Provide the [x, y] coordinate of the cell's center where the given text is located.  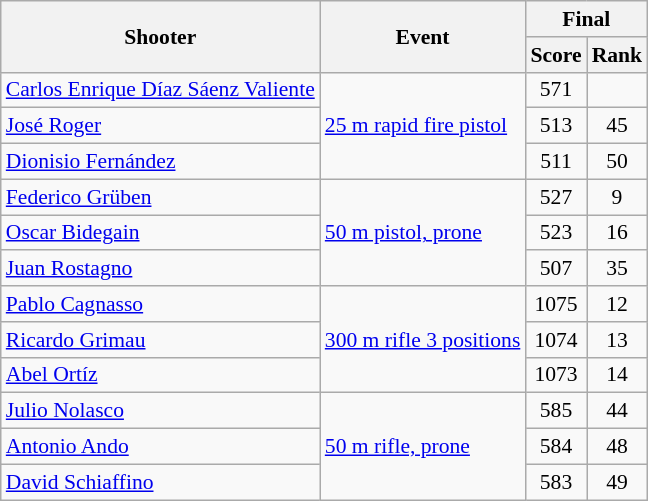
Federico Grüben [160, 197]
Abel Ortíz [160, 375]
44 [618, 411]
13 [618, 340]
12 [618, 304]
Shooter [160, 36]
1075 [556, 304]
523 [556, 233]
Carlos Enrique Díaz Sáenz Valiente [160, 90]
1073 [556, 375]
Score [556, 55]
48 [618, 447]
25 m rapid fire pistol [423, 126]
50 m pistol, prone [423, 232]
Julio Nolasco [160, 411]
Final [586, 19]
9 [618, 197]
513 [556, 126]
45 [618, 126]
50 m rifle, prone [423, 446]
Rank [618, 55]
14 [618, 375]
585 [556, 411]
David Schiaffino [160, 482]
Event [423, 36]
Dionisio Fernández [160, 162]
507 [556, 269]
Ricardo Grimau [160, 340]
511 [556, 162]
583 [556, 482]
Antonio Ando [160, 447]
49 [618, 482]
571 [556, 90]
Oscar Bidegain [160, 233]
José Roger [160, 126]
300 m rifle 3 positions [423, 340]
50 [618, 162]
1074 [556, 340]
584 [556, 447]
Pablo Cagnasso [160, 304]
527 [556, 197]
35 [618, 269]
16 [618, 233]
Juan Rostagno [160, 269]
